Return [x, y] of the center of cell containing provided text 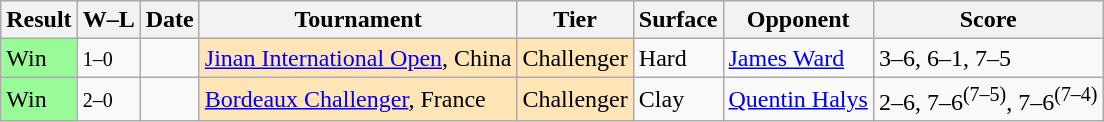
W–L [108, 20]
Tournament [358, 20]
Bordeaux Challenger, France [358, 100]
3–6, 6–1, 7–5 [988, 58]
Result [39, 20]
Clay [678, 100]
Score [988, 20]
2–6, 7–6(7–5), 7–6(7–4) [988, 100]
James Ward [798, 58]
2–0 [108, 100]
Hard [678, 58]
Date [170, 20]
Surface [678, 20]
Tier [575, 20]
1–0 [108, 58]
Quentin Halys [798, 100]
Jinan International Open, China [358, 58]
Opponent [798, 20]
